Capture the cell that displays the provided text and extract its (x, y) central coordinate. 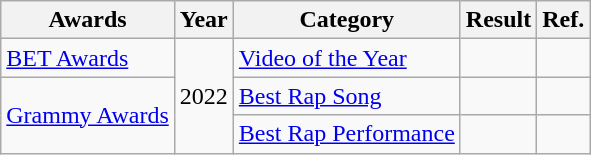
Best Rap Performance (346, 134)
Ref. (564, 20)
Result (498, 20)
Category (346, 20)
Video of the Year (346, 58)
BET Awards (88, 58)
Grammy Awards (88, 115)
Year (204, 20)
2022 (204, 96)
Best Rap Song (346, 96)
Awards (88, 20)
